Output the (x, y) coordinate of the center of the cell containing the given text.  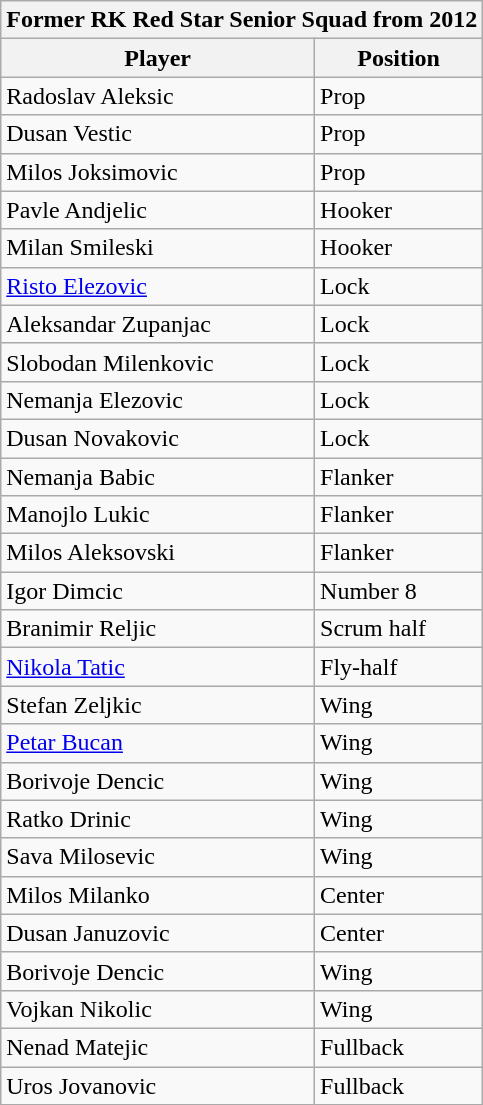
Milan Smileski (158, 248)
Fly-half (399, 667)
Dusan Vestic (158, 134)
Branimir Reljic (158, 629)
Player (158, 58)
Milos Milanko (158, 895)
Dusan Januzovic (158, 933)
Position (399, 58)
Nikola Tatic (158, 667)
Scrum half (399, 629)
Milos Aleksovski (158, 553)
Milos Joksimovic (158, 172)
Pavle Andjelic (158, 210)
Aleksandar Zupanjac (158, 324)
Sava Milosevic (158, 857)
Igor Dimcic (158, 591)
Former RK Red Star Senior Squad from 2012 (242, 20)
Radoslav Aleksic (158, 96)
Vojkan Nikolic (158, 1009)
Stefan Zeljkic (158, 705)
Petar Bucan (158, 743)
Nenad Matejic (158, 1047)
Ratko Drinic (158, 819)
Risto Elezovic (158, 286)
Nemanja Babic (158, 477)
Uros Jovanovic (158, 1085)
Number 8 (399, 591)
Slobodan Milenkovic (158, 362)
Dusan Novakovic (158, 438)
Manojlo Lukic (158, 515)
Nemanja Elezovic (158, 400)
